From the cell containing the given text, extract its center point as (x, y) coordinate. 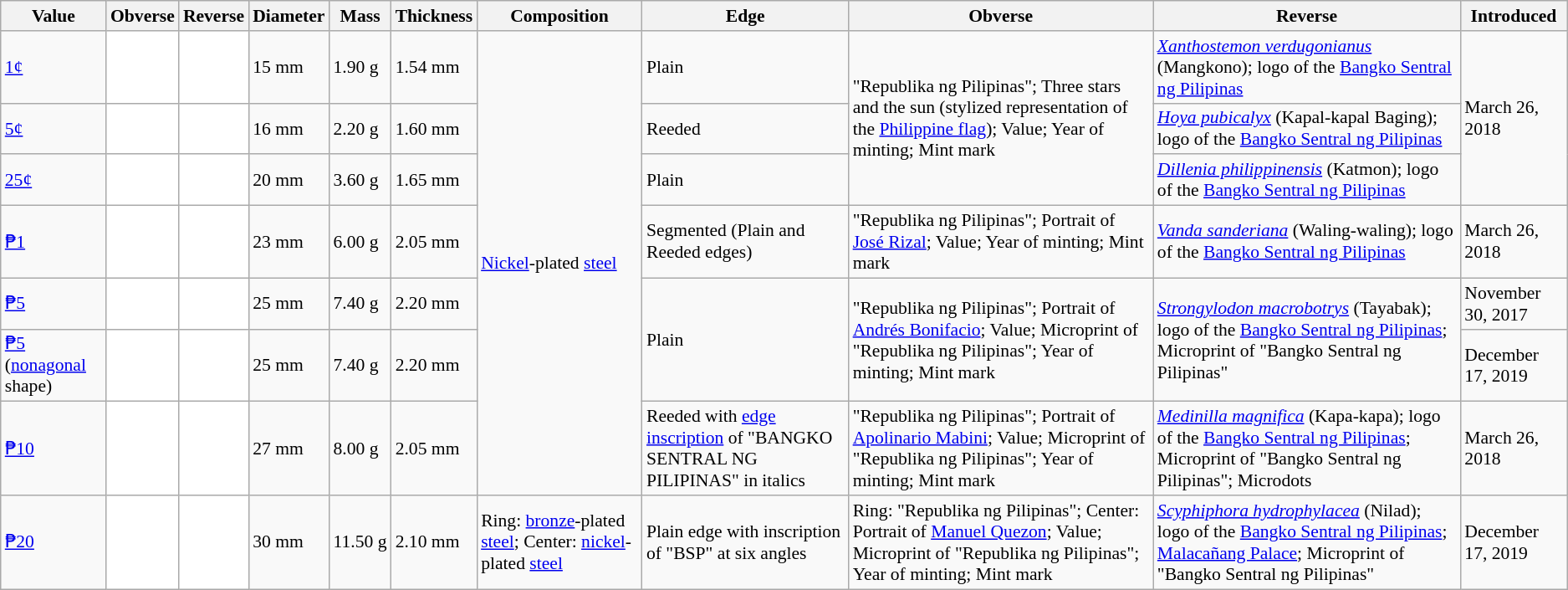
Mass (360, 16)
₱5 (54, 303)
Hoya pubicalyx (Kapal-kapal Baging); logo of the Bangko Sentral ng Pilipinas (1306, 129)
Plain edge with inscription of "BSP" at six angles (746, 542)
1¢ (54, 67)
Vanda sanderiana (Waling-waling); logo of the Bangko Sentral ng Pilipinas (1306, 243)
Segmented (Plain and Reeded edges) (746, 243)
Composition (559, 16)
16 mm (289, 129)
Ring: bronze-plated steel; Center: nickel-plated steel (559, 542)
2.10 mm (435, 542)
30 mm (289, 542)
27 mm (289, 449)
"Republika ng Pilipinas"; Portrait of José Rizal; Value; Year of minting; Mint mark (1001, 243)
"Republika ng Pilipinas"; Portrait of Andrés Bonifacio; Value; Microprint of "Republika ng Pilipinas"; Year of minting; Mint mark (1001, 340)
1.60 mm (435, 129)
20 mm (289, 181)
₱5 (nonagonal shape) (54, 365)
1.65 mm (435, 181)
2.20 g (360, 129)
₱20 (54, 542)
Reeded with edge inscription of "BANGKO SENTRAL NG PILIPINAS" in italics (746, 449)
Diameter (289, 16)
1.90 g (360, 67)
Reeded (746, 129)
"Republika ng Pilipinas"; Three stars and the sun (stylized representation of the Philippine flag); Value; Year of minting; Mint mark (1001, 119)
11.50 g (360, 542)
1.54 mm (435, 67)
25¢ (54, 181)
Scyphiphora hydrophylacea (Nilad); logo of the Bangko Sentral ng Pilipinas; Malacañang Palace; Microprint of "Bangko Sentral ng Pilipinas" (1306, 542)
23 mm (289, 243)
15 mm (289, 67)
Xanthostemon verdugonianus (Mangkono); logo of the Bangko Sentral ng Pilipinas (1306, 67)
"Republika ng Pilipinas"; Portrait of Apolinario Mabini; Value; Microprint of "Republika ng Pilipinas"; Year of minting; Mint mark (1001, 449)
November 30, 2017 (1514, 303)
Ring: "Republika ng Pilipinas"; Center: Portrait of Manuel Quezon; Value; Microprint of "Republika ng Pilipinas"; Year of minting; Mint mark (1001, 542)
Strongylodon macrobotrys (Tayabak); logo of the Bangko Sentral ng Pilipinas; Microprint of "Bangko Sentral ng Pilipinas" (1306, 340)
₱1 (54, 243)
Introduced (1514, 16)
Thickness (435, 16)
Value (54, 16)
Medinilla magnifica (Kapa-kapa); logo of the Bangko Sentral ng Pilipinas; Microprint of "Bangko Sentral ng Pilipinas"; Microdots (1306, 449)
5¢ (54, 129)
₱10 (54, 449)
6.00 g (360, 243)
Edge (746, 16)
Dillenia philippinensis (Katmon); logo of the Bangko Sentral ng Pilipinas (1306, 181)
Nickel-plated steel (559, 263)
3.60 g (360, 181)
8.00 g (360, 449)
